Output the (x, y) coordinate of the center of the cell containing the given text.  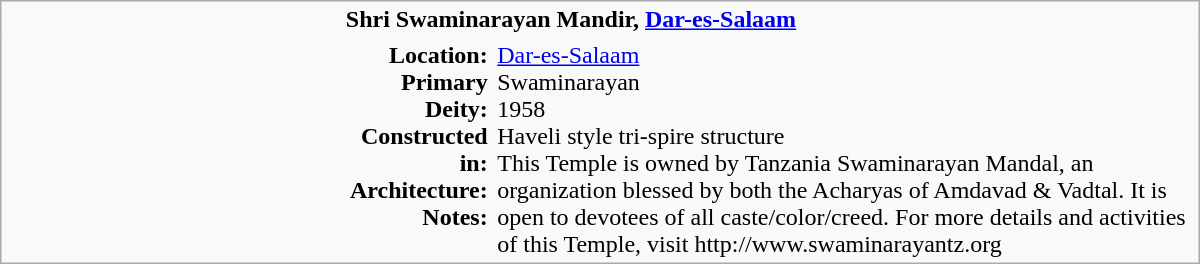
Location:Primary Deity:Constructed in:Architecture:Notes: (416, 150)
Shri Swaminarayan Mandir, Dar-es-Salaam (770, 20)
